Pinpoint the cell where the given text exists, returning its (X, Y) midpoint coordinate. 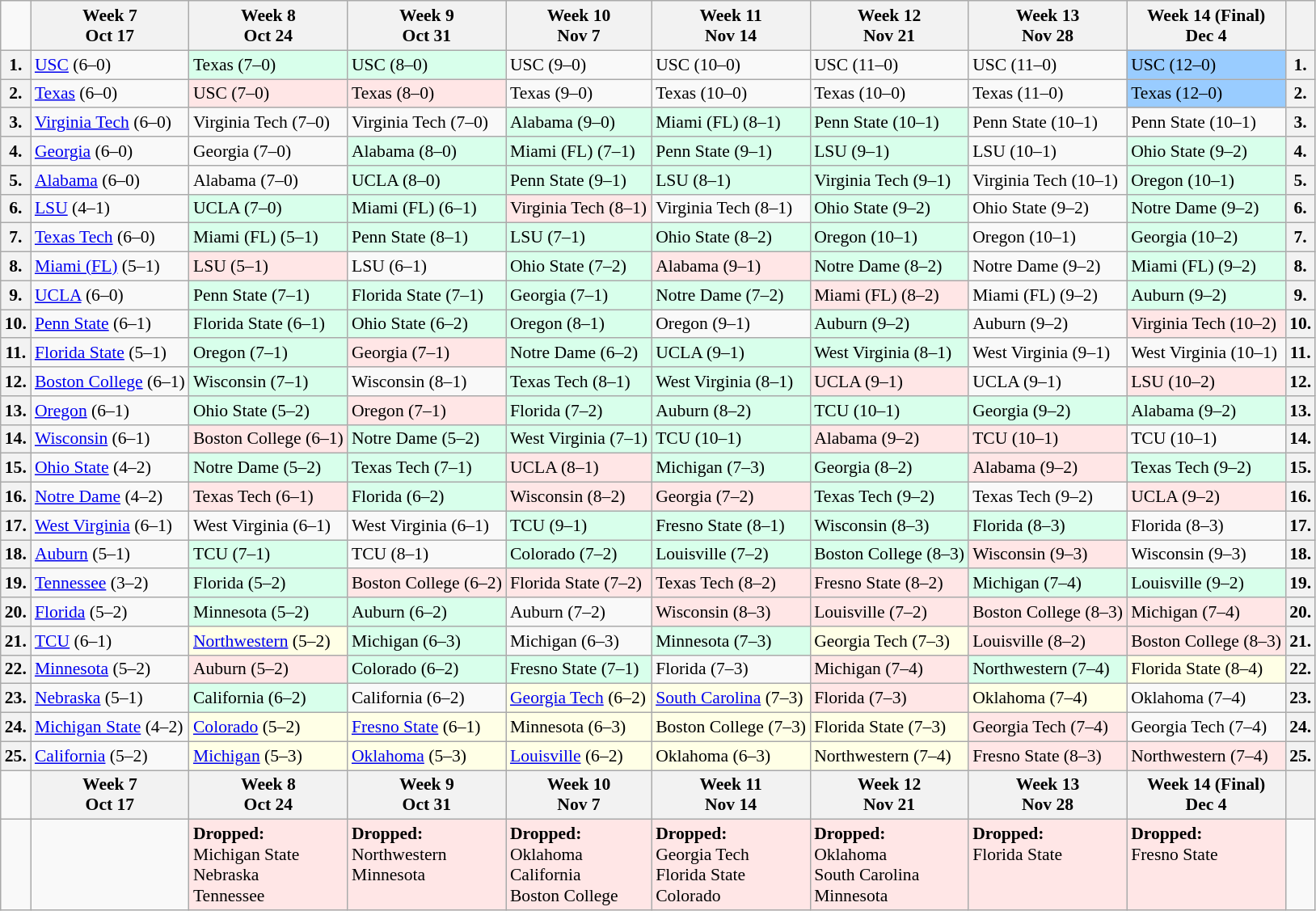
Minnesota (7–3) (731, 641)
Alabama (7–0) (268, 180)
Texas Tech (8–2) (731, 584)
Notre Dame (6–2) (579, 353)
Colorado (5–2) (268, 728)
Wisconsin (7–1) (268, 382)
USC (9–0) (579, 65)
Louisville (6–2) (579, 756)
LSU (5–1) (268, 267)
LSU (10–1) (1048, 151)
Florida (7–2) (579, 411)
USC (12–0) (1206, 65)
Oklahoma (6–3) (731, 756)
Miami (FL) (6–1) (427, 209)
West Virginia (7–1) (579, 439)
UCLA (8–0) (427, 180)
Virginia Tech (6–0) (110, 123)
Ohio State (6–2) (427, 324)
Dropped:Georgia TechFlorida StateColorado (731, 865)
TCU (8–1) (427, 555)
Louisville (9–2) (1206, 584)
Tennessee (3–2) (110, 584)
Georgia (8–2) (889, 468)
Dropped:OklahomaCaliforniaBoston College (579, 865)
Penn State (7–1) (268, 295)
UCLA (7–0) (268, 209)
Boston College (7–3) (731, 728)
Florida State (7–3) (889, 728)
Wisconsin (8–1) (427, 382)
Georgia Tech (7–3) (889, 641)
Alabama (9–1) (731, 267)
Texas (6–0) (110, 94)
Louisville (8–2) (1048, 641)
Notre Dame (4–2) (110, 497)
Virginia Tech (10–1) (1048, 180)
Michigan State (4–2) (110, 728)
Auburn (5–2) (268, 669)
California (5–2) (110, 756)
South Carolina (7–3) (731, 698)
Alabama (8–0) (427, 151)
Georgia (7–2) (731, 497)
Virginia Tech (9–1) (889, 180)
Alabama (9–0) (579, 123)
Texas (11–0) (1048, 94)
Dropped:OklahomaSouth CarolinaMinnesota (889, 865)
Florida State (8–4) (1206, 669)
USC (10–0) (731, 65)
USC (8–0) (427, 65)
Minnesota (6–3) (579, 728)
Miami (FL) (8–2) (889, 295)
Georgia (6–0) (110, 151)
Texas (9–0) (579, 94)
Georgia (7–0) (268, 151)
Texas (7–0) (268, 65)
Notre Dame (7–2) (731, 295)
Texas Tech (6–1) (268, 497)
Oregon (6–1) (110, 411)
Georgia (9–2) (1048, 411)
Dropped:Florida State (1048, 865)
Florida (6–2) (427, 497)
Texas (12–0) (1206, 94)
Colorado (7–2) (579, 555)
Miami (FL) (7–1) (579, 151)
LSU (7–1) (579, 238)
Texas Tech (7–1) (427, 468)
Penn State (6–1) (110, 324)
Boston College (6–2) (427, 584)
Florida State (7–1) (427, 295)
Oregon (8–1) (579, 324)
Dropped:Michigan StateNebraskaTennessee (268, 865)
Auburn (7–2) (579, 612)
Fresno State (6–1) (427, 728)
USC (7–0) (268, 94)
LSU (9–1) (889, 151)
Penn State (8–1) (427, 238)
Colorado (6–2) (427, 669)
Florida State (5–1) (110, 353)
TCU (9–1) (579, 525)
Michigan (7–3) (731, 468)
UCLA (9–2) (1206, 497)
Fresno State (8–3) (1048, 756)
Dropped:Fresno State (1206, 865)
Auburn (8–2) (731, 411)
Ohio State (5–2) (268, 411)
LSU (6–1) (427, 267)
Wisconsin (6–1) (110, 439)
Oklahoma (5–3) (427, 756)
Florida State (7–2) (579, 584)
Northwestern (5–2) (268, 641)
LSU (4–1) (110, 209)
Virginia Tech (10–2) (1206, 324)
Fresno State (7–1) (579, 669)
UCLA (8–1) (579, 468)
Auburn (5–1) (110, 555)
LSU (10–2) (1206, 382)
Dropped:NorthwesternMinnesota (427, 865)
USC (6–0) (110, 65)
Auburn (6–2) (427, 612)
Wisconsin (8–2) (579, 497)
Alabama (6–0) (110, 180)
West Virginia (10–1) (1206, 353)
Ohio State (8–2) (731, 238)
Ohio State (4–2) (110, 468)
Texas (8–0) (427, 94)
Fresno State (8–1) (731, 525)
TCU (6–1) (110, 641)
Georgia Tech (6–2) (579, 698)
West Virginia (9–1) (1048, 353)
Texas Tech (8–1) (579, 382)
Georgia (10–2) (1206, 238)
Miami (FL) (8–1) (731, 123)
Florida State (6–1) (268, 324)
UCLA (6–0) (110, 295)
Notre Dame (8–2) (889, 267)
Fresno State (8–2) (889, 584)
Texas Tech (6–0) (110, 238)
Oregon (9–1) (731, 324)
LSU (8–1) (731, 180)
TCU (7–1) (268, 555)
Michigan (5–3) (268, 756)
Nebraska (5–1) (110, 698)
Ohio State (7–2) (579, 267)
